Find where the given text appears and provide that cell's center as (X, Y) coordinate. 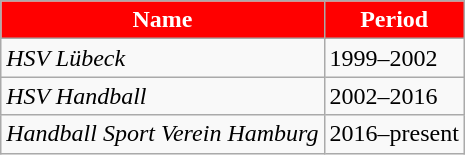
2016–present (394, 134)
Period (394, 20)
1999–2002 (394, 58)
Handball Sport Verein Hamburg (162, 134)
HSV Lübeck (162, 58)
HSV Handball (162, 96)
2002–2016 (394, 96)
Name (162, 20)
